Provide the [x, y] coordinate of the cell's center where the given text is located.  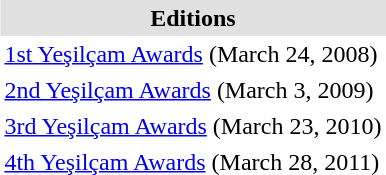
1st Yeşilçam Awards (March 24, 2008) [193, 54]
Editions [193, 18]
3rd Yeşilçam Awards (March 23, 2010) [193, 126]
2nd Yeşilçam Awards (March 3, 2009) [193, 90]
